For the text-containing cell, return its midpoint in (x, y) coordinate format. 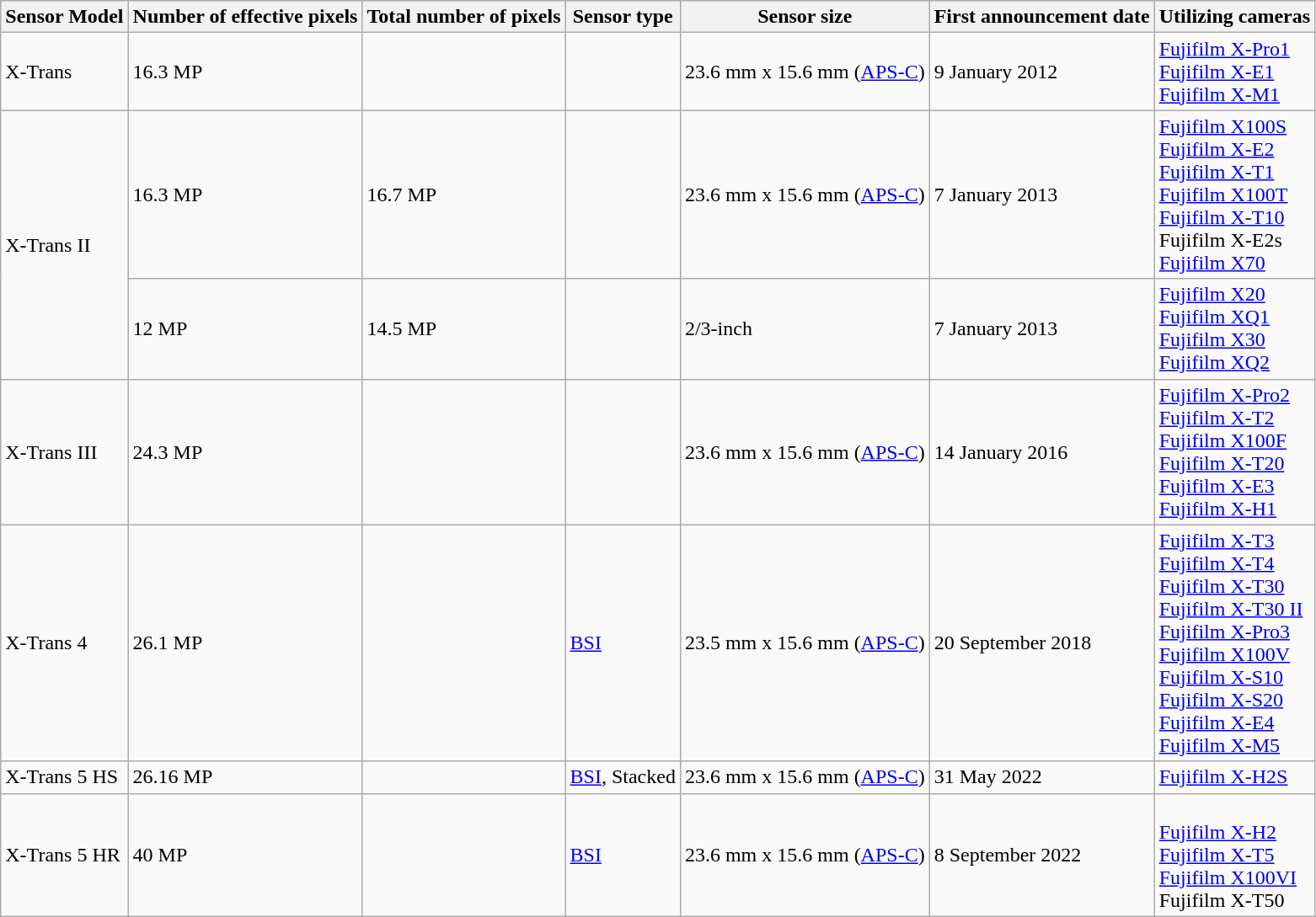
Sensor Model (64, 17)
23.5 mm x 15.6 mm (APS-C) (805, 643)
X-Trans 5 HR (64, 855)
BSI, Stacked (623, 777)
X-Trans 5 HS (64, 777)
Fujifilm X-T3Fujifilm X-T4Fujifilm X-T30Fujifilm X-T30 IIFujifilm X-Pro3Fujifilm X100VFujifilm X-S10Fujifilm X-S20Fujifilm X-E4Fujifilm X-M5 (1234, 643)
X-Trans (64, 72)
Sensor type (623, 17)
Sensor size (805, 17)
8 September 2022 (1041, 855)
First announcement date (1041, 17)
Fujifilm X20Fujifilm XQ1Fujifilm X30Fujifilm XQ2 (1234, 328)
26.1 MP (245, 643)
16.7 MP (463, 195)
12 MP (245, 328)
2/3-inch (805, 328)
40 MP (245, 855)
Fujifilm X-H2S (1234, 777)
Fujifilm X-Pro2Fujifilm X-T2Fujifilm X100FFujifilm X-T20Fujifilm X-E3Fujifilm X-H1 (1234, 451)
14 January 2016 (1041, 451)
Fujifilm X-H2Fujifilm X-T5Fujifilm X100VIFujifilm X-T50 (1234, 855)
X-Trans III (64, 451)
Fujifilm X-Pro1Fujifilm X-E1Fujifilm X-M1 (1234, 72)
14.5 MP (463, 328)
Fujifilm X100SFujifilm X-E2Fujifilm X-T1Fujifilm X100TFujifilm X-T10Fujifilm X-E2sFujifilm X70 (1234, 195)
X-Trans 4 (64, 643)
9 January 2012 (1041, 72)
24.3 MP (245, 451)
Utilizing cameras (1234, 17)
X-Trans II (64, 244)
26.16 MP (245, 777)
Number of effective pixels (245, 17)
31 May 2022 (1041, 777)
20 September 2018 (1041, 643)
Total number of pixels (463, 17)
